Extract the [X, Y] coordinate from the center of the cell holding the provided text.  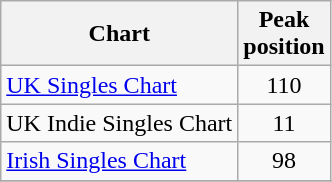
Chart [120, 34]
110 [284, 85]
98 [284, 161]
UK Indie Singles Chart [120, 123]
11 [284, 123]
UK Singles Chart [120, 85]
Peakposition [284, 34]
Irish Singles Chart [120, 161]
